Output the (X, Y) coordinate of the center of the cell containing the given text.  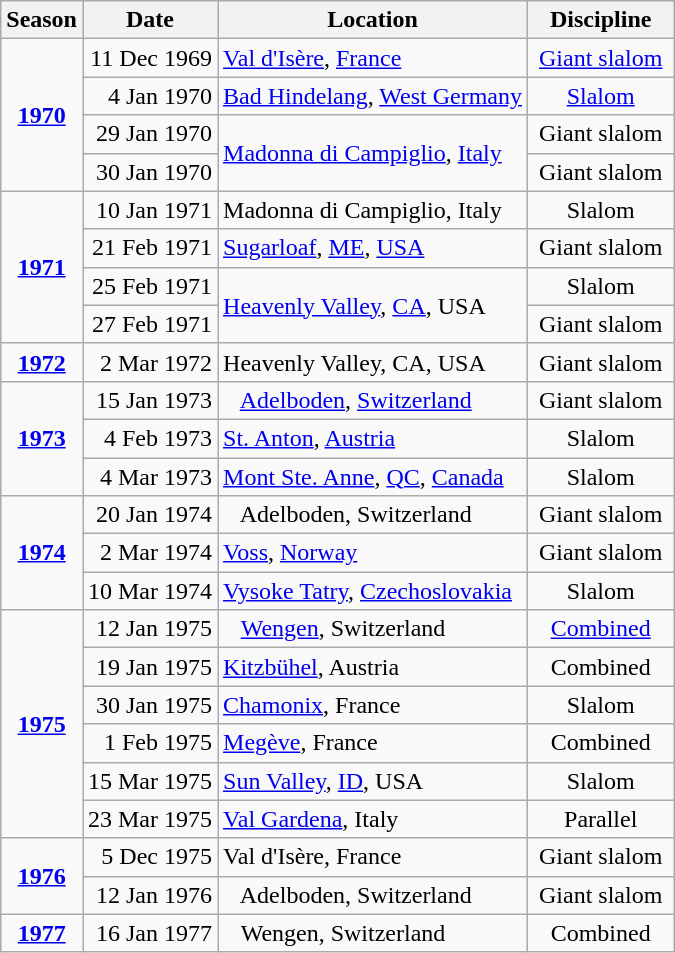
Parallel (601, 819)
Voss, Norway (373, 553)
2 Mar 1974 (150, 553)
Megève, France (373, 743)
1 Feb 1975 (150, 743)
1971 (42, 267)
12 Jan 1976 (150, 895)
Season (42, 20)
Chamonix, France (373, 705)
23 Mar 1975 (150, 819)
11 Dec 1969 (150, 58)
Date (150, 20)
Sugarloaf, ME, USA (373, 248)
15 Jan 1973 (150, 400)
Mont Ste. Anne, QC, Canada (373, 477)
Val Gardena, Italy (373, 819)
25 Feb 1971 (150, 286)
27 Feb 1971 (150, 324)
4 Mar 1973 (150, 477)
21 Feb 1971 (150, 248)
Kitzbühel, Austria (373, 667)
4 Feb 1973 (150, 438)
1973 (42, 438)
4 Jan 1970 (150, 96)
Bad Hindelang, West Germany (373, 96)
St. Anton, Austria (373, 438)
30 Jan 1970 (150, 172)
10 Mar 1974 (150, 591)
Sun Valley, ID, USA (373, 781)
12 Jan 1975 (150, 629)
2 Mar 1972 (150, 362)
15 Mar 1975 (150, 781)
29 Jan 1970 (150, 134)
1975 (42, 724)
1977 (42, 933)
30 Jan 1975 (150, 705)
20 Jan 1974 (150, 515)
Location (373, 20)
19 Jan 1975 (150, 667)
16 Jan 1977 (150, 933)
1972 (42, 362)
Vysoke Tatry, Czechoslovakia (373, 591)
5 Dec 1975 (150, 857)
1976 (42, 876)
10 Jan 1971 (150, 210)
1970 (42, 115)
Discipline (601, 20)
1974 (42, 553)
